For the text-containing cell, return its midpoint in [x, y] coordinate format. 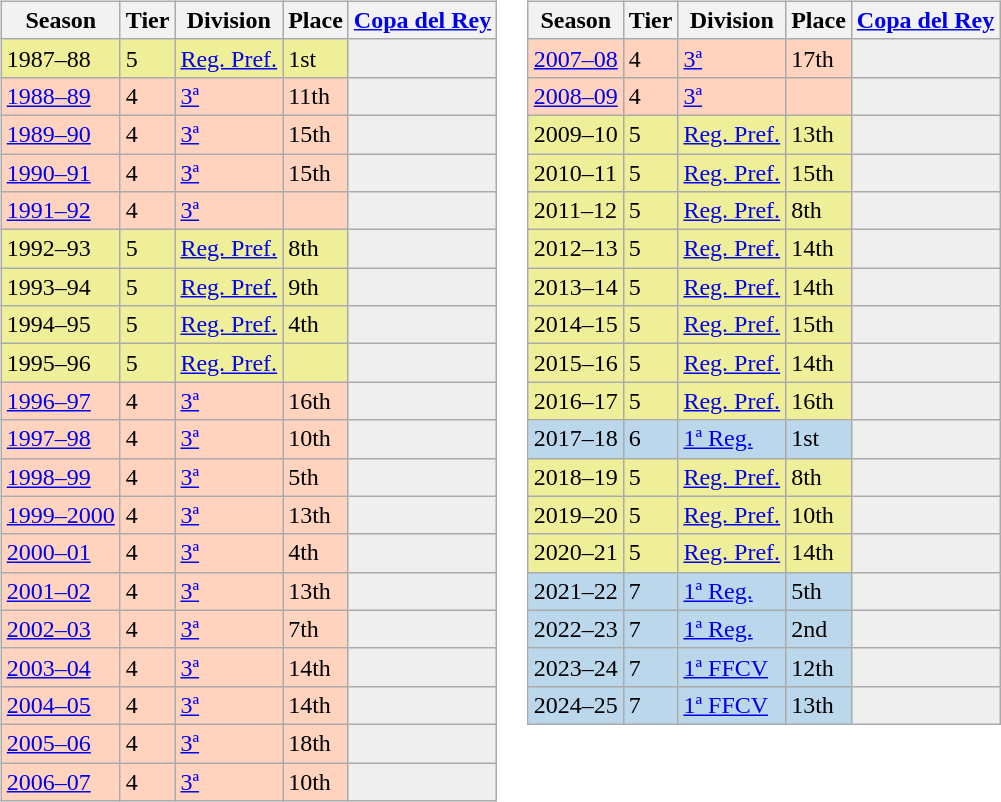
1991–92 [60, 211]
1994–95 [60, 325]
1987–88 [60, 58]
1988–89 [60, 96]
2003–04 [60, 667]
1989–90 [60, 134]
2012–13 [576, 249]
2002–03 [60, 629]
17th [819, 58]
9th [316, 287]
2014–15 [576, 325]
2011–12 [576, 211]
2004–05 [60, 705]
11th [316, 96]
1998–99 [60, 477]
2018–19 [576, 477]
1993–94 [60, 287]
2000–01 [60, 553]
12th [819, 667]
2020–21 [576, 553]
1992–93 [60, 249]
7th [316, 629]
2nd [819, 629]
2008–09 [576, 96]
2009–10 [576, 134]
18th [316, 743]
2010–11 [576, 173]
2019–20 [576, 515]
1995–96 [60, 363]
2006–07 [60, 781]
2021–22 [576, 591]
2007–08 [576, 58]
6 [650, 439]
1997–98 [60, 439]
1999–2000 [60, 515]
2016–17 [576, 401]
2024–25 [576, 705]
2023–24 [576, 667]
2001–02 [60, 591]
1996–97 [60, 401]
2022–23 [576, 629]
1990–91 [60, 173]
2015–16 [576, 363]
2017–18 [576, 439]
2013–14 [576, 287]
2005–06 [60, 743]
